Find where the given text appears and provide that cell's center as (x, y) coordinate. 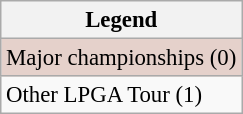
Major championships (0) (122, 58)
Legend (122, 20)
Other LPGA Tour (1) (122, 95)
